Pinpoint the cell where the given text exists, returning its (x, y) midpoint coordinate. 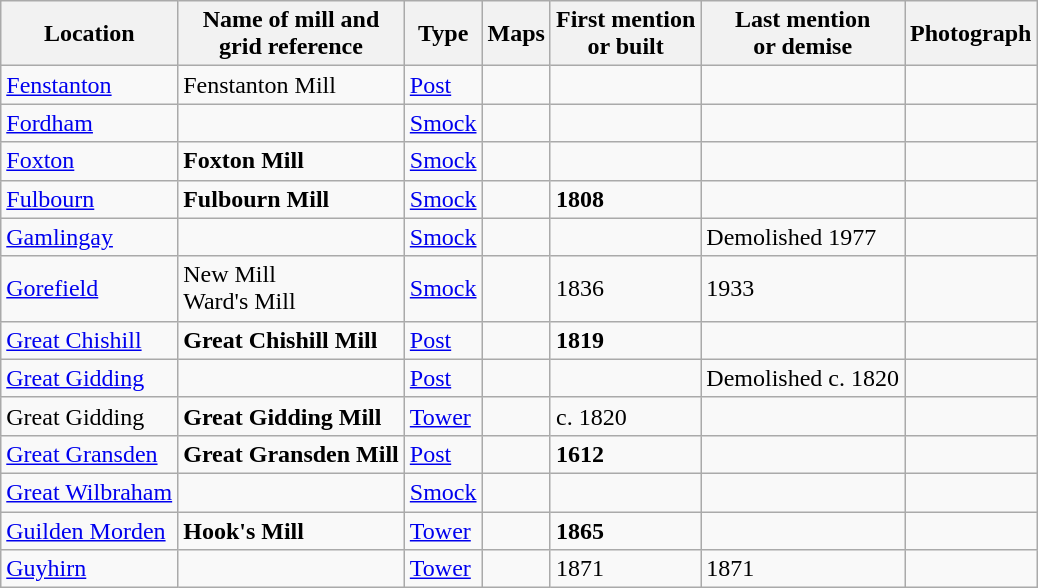
Guilden Morden (90, 531)
Fenstanton (90, 85)
Fenstanton Mill (292, 85)
1865 (625, 531)
Maps (516, 34)
Great Chishill (90, 340)
Name of mill andgrid reference (292, 34)
Gamlingay (90, 237)
Great Gransden Mill (292, 454)
1808 (625, 199)
Foxton (90, 161)
Location (90, 34)
1933 (803, 288)
Hook's Mill (292, 531)
Great Chishill Mill (292, 340)
Photograph (971, 34)
Great Gransden (90, 454)
Guyhirn (90, 569)
Great Wilbraham (90, 492)
Foxton Mill (292, 161)
Gorefield (90, 288)
1819 (625, 340)
Fulbourn (90, 199)
Fulbourn Mill (292, 199)
Demolished c. 1820 (803, 378)
First mentionor built (625, 34)
Type (443, 34)
Demolished 1977 (803, 237)
Great Gidding Mill (292, 416)
1612 (625, 454)
New MillWard's Mill (292, 288)
Last mention or demise (803, 34)
Fordham (90, 123)
c. 1820 (625, 416)
1836 (625, 288)
